Scan for the cell matching the given text and deliver its [x, y] coordinate at center. 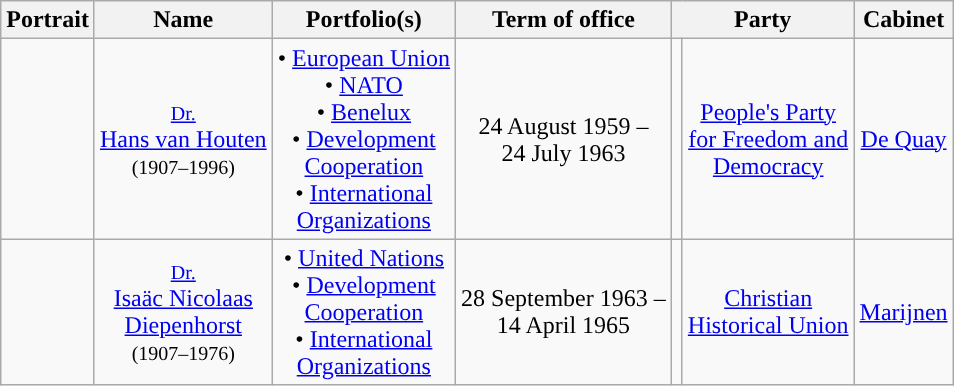
Dr. Isaäc Nicolaas Diepenhorst (1907–1976) [183, 312]
28 September 1963 – 14 April 1965 [564, 312]
Marijnen [904, 312]
• European Union • NATO • Benelux • Development Cooperation • International Organizations [364, 139]
Term of office [564, 20]
Cabinet [904, 20]
People's Party for Freedom and Democracy [768, 139]
Christian Historical Union [768, 312]
Name [183, 20]
24 August 1959 – 24 July 1963 [564, 139]
• United Nations • Development Cooperation • International Organizations [364, 312]
De Quay [904, 139]
Portrait [48, 20]
Party [762, 20]
Portfolio(s) [364, 20]
Dr. Hans van Houten (1907–1996) [183, 139]
